Identify which cell holds the provided text, then report its (X, Y) central coordinate. 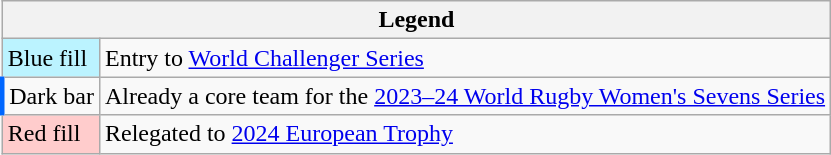
Relegated to 2024 European Trophy (464, 134)
Entry to World Challenger Series (464, 58)
Legend (416, 20)
Dark bar (50, 96)
Blue fill (50, 58)
Red fill (50, 134)
Already a core team for the 2023–24 World Rugby Women's Sevens Series (464, 96)
